Identify which cell holds the provided text, then report its (x, y) central coordinate. 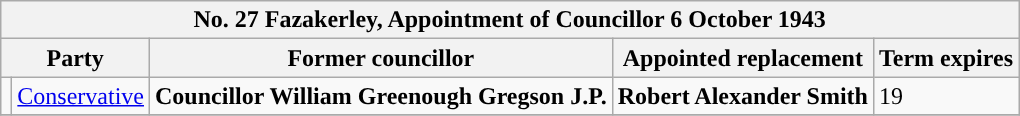
Robert Alexander Smith (742, 96)
Former councillor (382, 58)
Party (76, 58)
No. 27 Fazakerley, Appointment of Councillor 6 October 1943 (510, 20)
Conservative (81, 96)
Appointed replacement (742, 58)
19 (946, 96)
Term expires (946, 58)
Councillor William Greenough Gregson J.P. (382, 96)
